Scan for the cell matching the given text and deliver its [X, Y] coordinate at center. 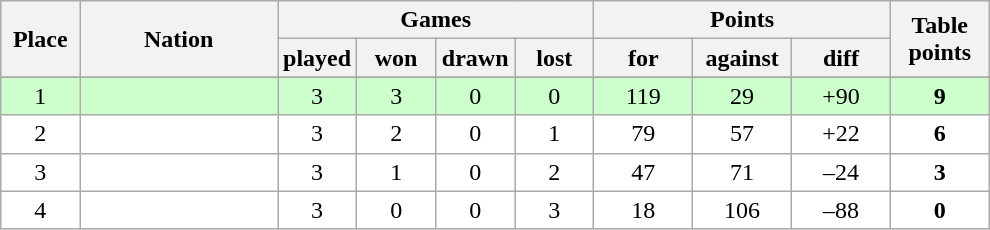
Games [436, 20]
lost [554, 58]
106 [742, 210]
Tablepoints [940, 39]
+22 [842, 134]
for [644, 58]
Points [742, 20]
29 [742, 96]
played [318, 58]
4 [40, 210]
9 [940, 96]
57 [742, 134]
against [742, 58]
Place [40, 39]
6 [940, 134]
79 [644, 134]
won [396, 58]
drawn [476, 58]
+90 [842, 96]
47 [644, 172]
–24 [842, 172]
Nation [179, 39]
18 [644, 210]
diff [842, 58]
–88 [842, 210]
119 [644, 96]
71 [742, 172]
